Find where the given text appears and provide that cell's center as (x, y) coordinate. 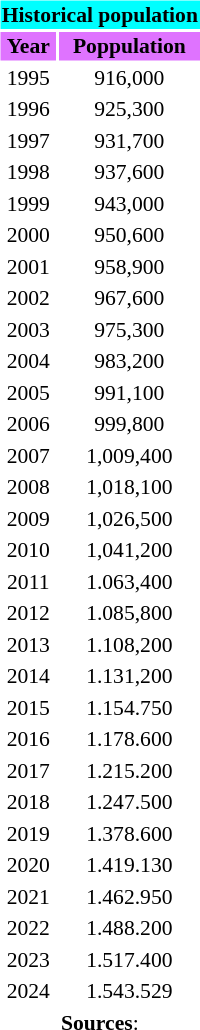
983,200 (129, 361)
2009 (28, 519)
2018 (28, 802)
1999 (28, 204)
2004 (28, 361)
2010 (28, 550)
2001 (28, 267)
2013 (28, 645)
2000 (28, 235)
999,800 (129, 424)
1.247.500 (129, 802)
975,300 (129, 330)
2003 (28, 330)
2005 (28, 393)
2011 (28, 582)
937,600 (129, 172)
2019 (28, 834)
1997 (28, 141)
1.154.750 (129, 708)
1.543.529 (129, 991)
2020 (28, 865)
1.419.130 (129, 865)
2014 (28, 676)
1995 (28, 78)
1998 (28, 172)
991,100 (129, 393)
1.085,800 (129, 613)
1.131,200 (129, 676)
967,600 (129, 298)
1996 (28, 109)
Poppulation (129, 46)
1.378.600 (129, 834)
916,000 (129, 78)
2016 (28, 739)
2008 (28, 487)
925,300 (129, 109)
1.108,200 (129, 645)
Year (28, 46)
2007 (28, 456)
1.215.200 (129, 771)
958,900 (129, 267)
2022 (28, 928)
2024 (28, 991)
1.462.950 (129, 897)
2002 (28, 298)
1,009,400 (129, 456)
1,041,200 (129, 550)
2023 (28, 960)
1.063,400 (129, 582)
1,018,100 (129, 487)
2015 (28, 708)
1.517.400 (129, 960)
2012 (28, 613)
950,600 (129, 235)
1.178.600 (129, 739)
2017 (28, 771)
1.488.200 (129, 928)
Historical population (100, 15)
943,000 (129, 204)
1,026,500 (129, 519)
2021 (28, 897)
2006 (28, 424)
931,700 (129, 141)
